Identify which cell holds the provided text, then report its [x, y] central coordinate. 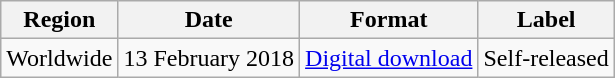
Digital download [389, 58]
13 February 2018 [209, 58]
Region [60, 20]
Worldwide [60, 58]
Self-released [546, 58]
Label [546, 20]
Date [209, 20]
Format [389, 20]
